Return [X, Y] of the center of cell containing provided text 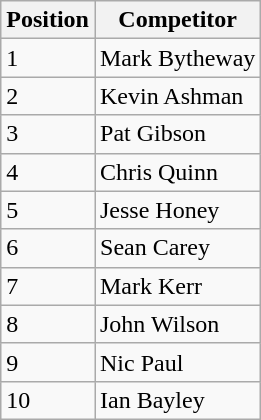
Mark Kerr [177, 286]
Ian Bayley [177, 400]
9 [48, 362]
10 [48, 400]
5 [48, 210]
2 [48, 96]
3 [48, 134]
Chris Quinn [177, 172]
Jesse Honey [177, 210]
Mark Bytheway [177, 58]
8 [48, 324]
Sean Carey [177, 248]
1 [48, 58]
Position [48, 20]
Nic Paul [177, 362]
6 [48, 248]
Kevin Ashman [177, 96]
7 [48, 286]
4 [48, 172]
Pat Gibson [177, 134]
Competitor [177, 20]
John Wilson [177, 324]
